Extract the [x, y] coordinate from the center of the cell holding the provided text.  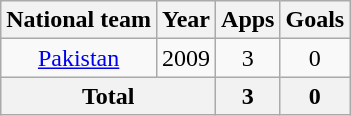
2009 [186, 58]
National team [79, 20]
Pakistan [79, 58]
Goals [315, 20]
Year [186, 20]
Total [108, 96]
Apps [248, 20]
